Return (X, Y) of the center of cell containing provided text 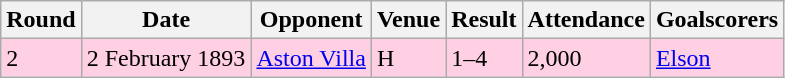
Round (41, 20)
Venue (408, 20)
Aston Villa (312, 58)
Date (166, 20)
Attendance (586, 20)
Elson (716, 58)
Opponent (312, 20)
Result (484, 20)
1–4 (484, 58)
H (408, 58)
Goalscorers (716, 20)
2,000 (586, 58)
2 February 1893 (166, 58)
2 (41, 58)
